Determine the (X, Y) coordinate at the center of the cell enclosing the given text.  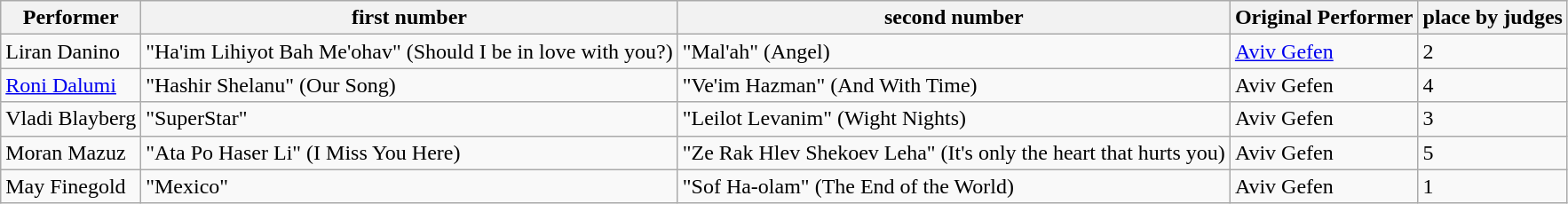
"Ve'im Hazman" (And With Time) (954, 85)
"Ze Rak Hlev Shekoev Leha" (It's only the heart that hurts you) (954, 153)
"Mal'ah" (Angel) (954, 51)
Moran Mazuz (71, 153)
"Sof Ha-olam" (The End of the World) (954, 186)
"SuperStar" (410, 119)
Original Performer (1324, 18)
Vladi Blayberg (71, 119)
"Ata Po Haser Li" (I Miss You Here) (410, 153)
second number (954, 18)
4 (1493, 85)
2 (1493, 51)
1 (1493, 186)
Performer (71, 18)
"Hashir Shelanu" (Our Song) (410, 85)
"Ha'im Lihiyot Bah Me'ohav" (Should I be in love with you?) (410, 51)
first number (410, 18)
May Finegold (71, 186)
place by judges (1493, 18)
5 (1493, 153)
Liran Danino (71, 51)
"Leilot Levanim" (Wight Nights) (954, 119)
Roni Dalumi (71, 85)
3 (1493, 119)
"Mexico" (410, 186)
